Output the (X, Y) coordinate of the center of the cell containing the given text.  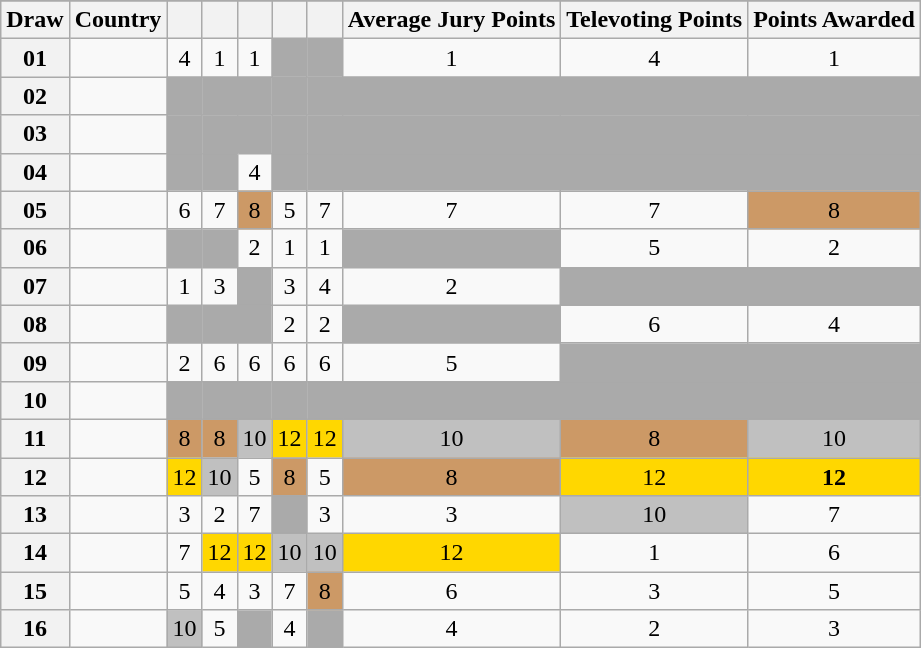
08 (35, 324)
02 (35, 96)
06 (35, 248)
15 (35, 591)
13 (35, 515)
11 (35, 438)
07 (35, 286)
14 (35, 553)
03 (35, 134)
16 (35, 629)
Televoting Points (654, 20)
01 (35, 58)
09 (35, 362)
Average Jury Points (452, 20)
04 (35, 172)
Country (118, 20)
05 (35, 210)
Draw (35, 20)
Points Awarded (834, 20)
